Detect which cell encompasses the target text, then output its [x, y] center coordinate. 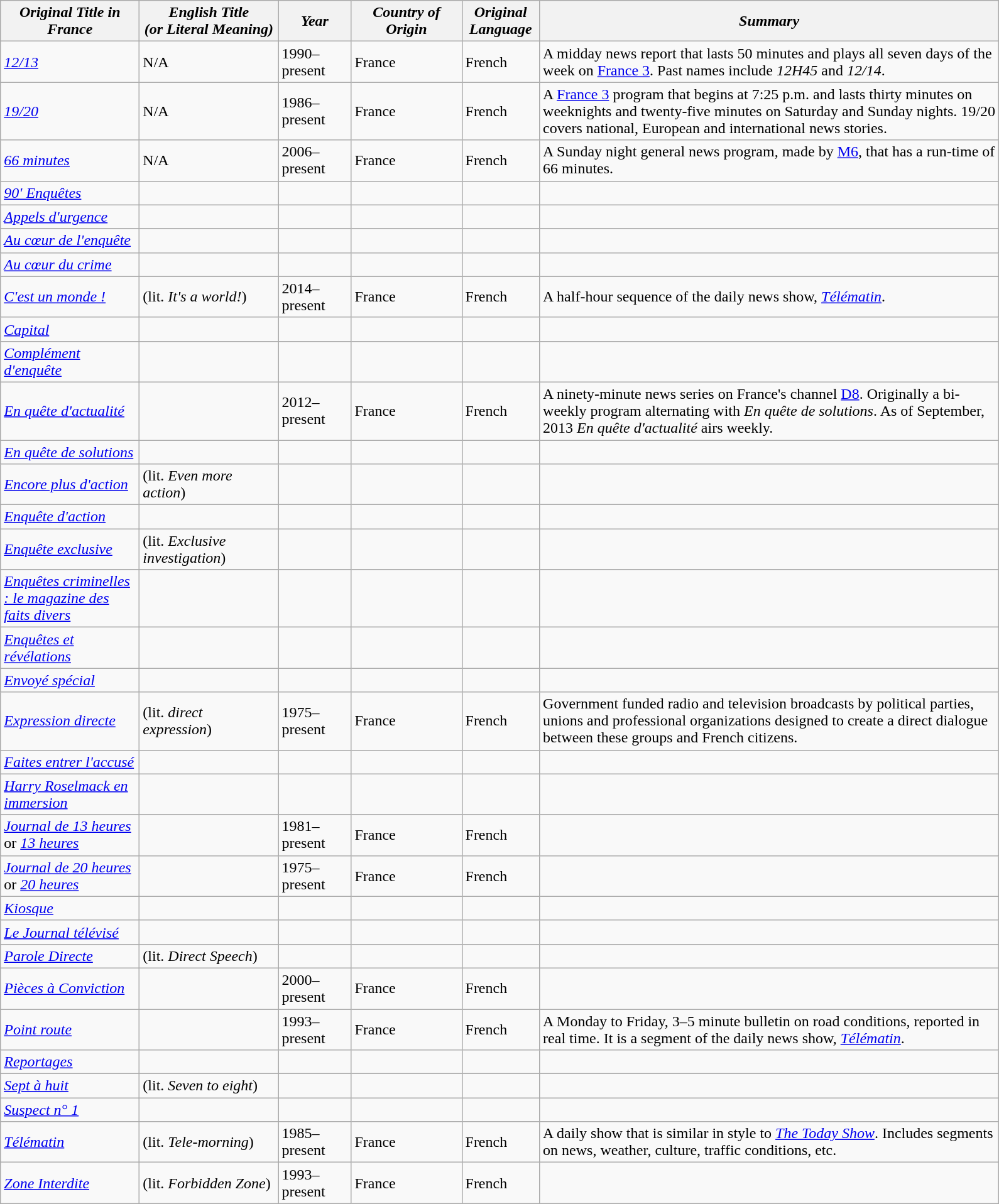
1990–present [315, 62]
Journal de 13 heuresor 13 heures [70, 835]
1981–present [315, 835]
Year [315, 21]
Country of Origin [407, 21]
Enquêtes criminelles : le magazine des faits divers [70, 599]
Parole Directe [70, 956]
(lit. Direct Speech) [209, 956]
2000–present [315, 989]
Reportages [70, 1062]
Faites entrer l'accusé [70, 762]
Complément d'enquête [70, 362]
Journal de 20 heuresor 20 heures [70, 876]
(lit. Tele-morning) [209, 1142]
Au cœur du crime [70, 264]
Le Journal télévisé [70, 932]
2014–present [315, 296]
Sept à huit [70, 1086]
90' Enquêtes [70, 193]
66 minutes [70, 161]
2006–present [315, 161]
Suspect n° 1 [70, 1110]
Capital [70, 329]
A Sunday night general news program, made by M6, that has a run-time of 66 minutes. [769, 161]
Summary [769, 21]
Harry Roselmack en immersion [70, 794]
(lit. Even more action) [209, 485]
Appels d'urgence [70, 217]
Enquête exclusive [70, 549]
12/13 [70, 62]
Point route [70, 1029]
A Monday to Friday, 3–5 minute bulletin on road conditions, reported in real time. It is a segment of the daily news show, Télématin. [769, 1029]
Expression directe [70, 721]
En quête de solutions [70, 452]
Enquête d'action [70, 517]
Kiosque [70, 908]
En quête d'actualité [70, 411]
Encore plus d'action [70, 485]
Original Language [501, 21]
Zone Interdite [70, 1183]
(lit. Forbidden Zone) [209, 1183]
Télématin [70, 1142]
Pièces à Conviction [70, 989]
(lit. Exclusive investigation) [209, 549]
Enquêtes et révélations [70, 648]
(lit. It's a world!) [209, 296]
Au cœur de l'enquête [70, 241]
1986–present [315, 111]
19/20 [70, 111]
A midday news report that lasts 50 minutes and plays all seven days of the week on France 3. Past names include 12H45 and 12/14. [769, 62]
(lit. Seven to eight) [209, 1086]
2012–present [315, 411]
English Title(or Literal Meaning) [209, 21]
C'est un monde ! [70, 296]
Original Title in France [70, 21]
(lit. direct expression) [209, 721]
A daily show that is similar in style to The Today Show. Includes segments on news, weather, culture, traffic conditions, etc. [769, 1142]
A half-hour sequence of the daily news show, Télématin. [769, 296]
Envoyé spécial [70, 680]
1985–present [315, 1142]
